For the text-containing cell, return its midpoint in (X, Y) coordinate format. 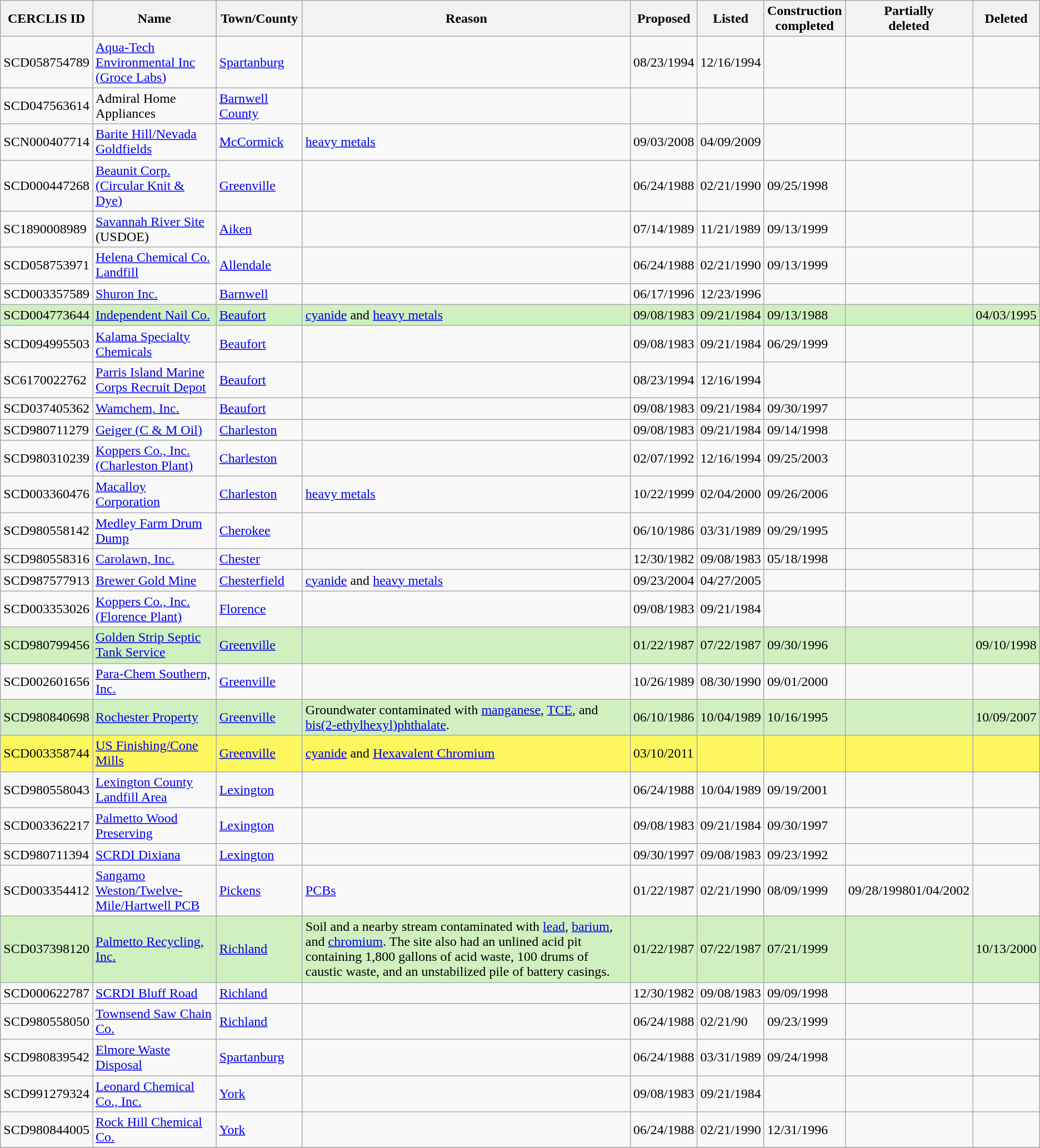
Sangamo Weston/Twelve-Mile/Hartwell PCB (154, 890)
02/21/90 (731, 1022)
Reason (466, 19)
SC1890008989 (47, 229)
Aiken (259, 229)
09/13/1988 (804, 315)
02/07/1992 (664, 459)
09/26/2006 (804, 494)
SCD980839542 (47, 1057)
SCD058753971 (47, 265)
Wamchem, Inc. (154, 408)
10/26/1989 (664, 681)
Barite Hill/Nevada Goldfields (154, 142)
SCD003358744 (47, 753)
SCD980558050 (47, 1022)
Lexington County Landfill Area (154, 790)
cyanide and Hexavalent Chromium (466, 753)
SCD980310239 (47, 459)
SC6170022762 (47, 380)
05/18/1998 (804, 559)
SCD987577913 (47, 580)
Rock Hill Chemical Co. (154, 1130)
10/16/1995 (804, 718)
SCD058754789 (47, 62)
SCD003357589 (47, 294)
09/23/1999 (804, 1022)
09/19/2001 (804, 790)
Constructioncompleted (804, 19)
09/09/1998 (804, 992)
Partiallydeleted (909, 19)
SCN000407714 (47, 142)
Name (154, 19)
Listed (731, 19)
09/25/2003 (804, 459)
SCD980558142 (47, 531)
SCRDI Dixiana (154, 854)
Koppers Co., Inc. (Florence Plant) (154, 609)
09/23/1992 (804, 854)
04/27/2005 (731, 580)
Deleted (1006, 19)
SCD980799456 (47, 645)
SCD980558043 (47, 790)
Pickens (259, 890)
10/13/2000 (1006, 949)
SCD094995503 (47, 343)
Geiger (C & M Oil) (154, 429)
Golden Strip Septic Tank Service (154, 645)
SCD980840698 (47, 718)
Allendale (259, 265)
Barnwell County (259, 106)
McCormick (259, 142)
Groundwater contaminated with manganese, TCE, and bis(2-ethylhexyl)phthalate. (466, 718)
SCD980558316 (47, 559)
Palmetto Recycling, Inc. (154, 949)
09/25/1998 (804, 186)
09/01/2000 (804, 681)
03/10/2011 (664, 753)
Aqua-Tech Environmental Inc (Groce Labs) (154, 62)
SCD991279324 (47, 1094)
Townsend Saw Chain Co. (154, 1022)
CERCLIS ID (47, 19)
09/28/199801/04/2002 (909, 890)
SCD002601656 (47, 681)
Brewer Gold Mine (154, 580)
09/29/1995 (804, 531)
07/21/1999 (804, 949)
12/23/1996 (731, 294)
SCD037398120 (47, 949)
06/29/1999 (804, 343)
07/14/1989 (664, 229)
09/14/1998 (804, 429)
09/10/1998 (1006, 645)
04/03/1995 (1006, 315)
Parris Island Marine Corps Recruit Depot (154, 380)
Rochester Property (154, 718)
06/17/1996 (664, 294)
Palmetto Wood Preserving (154, 825)
SCD047563614 (47, 106)
SCD980711394 (47, 854)
Florence (259, 609)
SCD000447268 (47, 186)
09/03/2008 (664, 142)
SCD003360476 (47, 494)
11/21/1989 (731, 229)
Independent Nail Co. (154, 315)
Admiral Home Appliances (154, 106)
08/30/1990 (731, 681)
Koppers Co., Inc. (Charleston Plant) (154, 459)
SCD980844005 (47, 1130)
US Finishing/Cone Mills (154, 753)
Para-Chem Southern, Inc. (154, 681)
02/04/2000 (731, 494)
Macalloy Corporation (154, 494)
Medley Farm Drum Dump (154, 531)
08/09/1999 (804, 890)
SCRDI Bluff Road (154, 992)
SCD003354412 (47, 890)
Helena Chemical Co. Landfill (154, 265)
SCD003362217 (47, 825)
09/23/2004 (664, 580)
SCD980711279 (47, 429)
Carolawn, Inc. (154, 559)
10/22/1999 (664, 494)
PCBs (466, 890)
Shuron Inc. (154, 294)
Savannah River Site (USDOE) (154, 229)
Barnwell (259, 294)
SCD037405362 (47, 408)
09/24/1998 (804, 1057)
SCD000622787 (47, 992)
Elmore Waste Disposal (154, 1057)
09/30/1996 (804, 645)
12/31/1996 (804, 1130)
10/09/2007 (1006, 718)
Chester (259, 559)
Cherokee (259, 531)
SCD004773644 (47, 315)
Town/County (259, 19)
Beaunit Corp. (Circular Knit & Dye) (154, 186)
SCD003353026 (47, 609)
Chesterfield (259, 580)
Leonard Chemical Co., Inc. (154, 1094)
04/09/2009 (731, 142)
Proposed (664, 19)
Kalama Specialty Chemicals (154, 343)
